Scan for the cell matching the given text and deliver its (X, Y) coordinate at center. 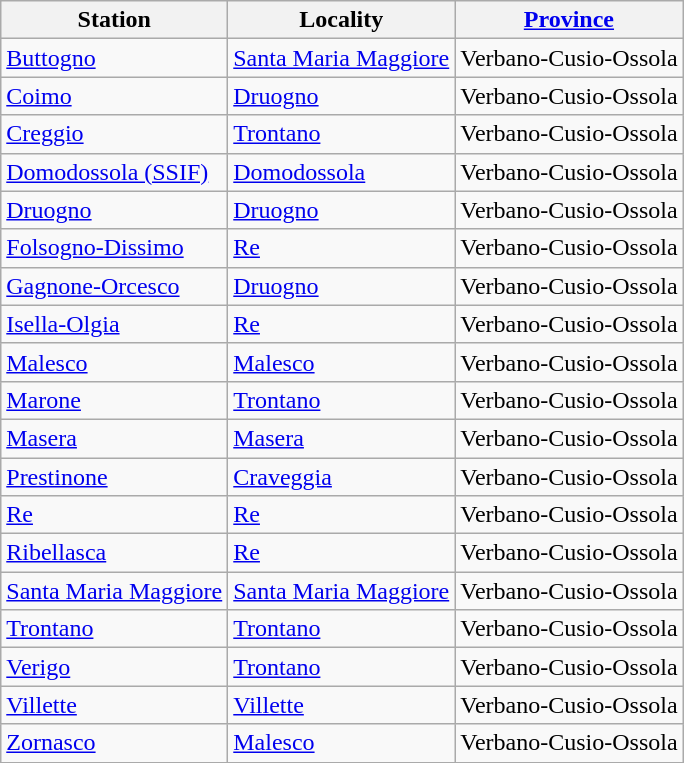
Buttogno (114, 58)
Station (114, 20)
Verigo (114, 667)
Coimo (114, 96)
Ribellasca (114, 553)
Province (569, 20)
Craveggia (342, 477)
Zornasco (114, 743)
Locality (342, 20)
Marone (114, 400)
Folsogno-Dissimo (114, 248)
Gagnone-Orcesco (114, 286)
Domodossola (342, 172)
Domodossola (SSIF) (114, 172)
Isella-Olgia (114, 324)
Creggio (114, 134)
Prestinone (114, 477)
